Return the (X, Y) coordinate for the center point of the cell that contains the specified text.  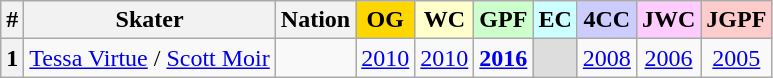
JGPF (736, 20)
4CC (606, 20)
# (12, 20)
EC (555, 20)
JWC (668, 20)
2006 (668, 58)
OG (386, 20)
1 (12, 58)
Nation (315, 20)
Tessa Virtue / Scott Moir (150, 58)
2008 (606, 58)
2016 (504, 58)
WC (444, 20)
Skater (150, 20)
GPF (504, 20)
2005 (736, 58)
